Scan for the cell matching the given text and deliver its (X, Y) coordinate at center. 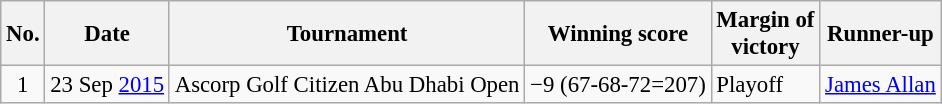
−9 (67-68-72=207) (618, 85)
James Allan (880, 85)
Margin ofvictory (766, 34)
Playoff (766, 85)
1 (23, 85)
Ascorp Golf Citizen Abu Dhabi Open (346, 85)
Winning score (618, 34)
Tournament (346, 34)
Runner-up (880, 34)
Date (107, 34)
No. (23, 34)
23 Sep 2015 (107, 85)
